Scan for the cell matching the given text and deliver its (X, Y) coordinate at center. 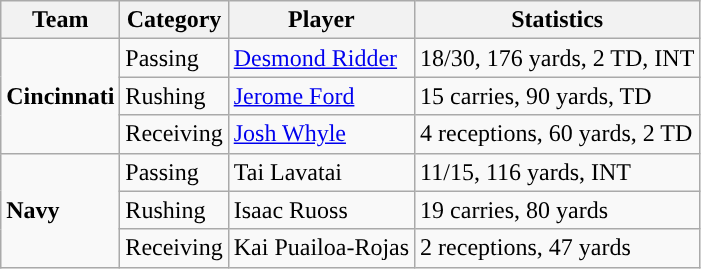
Isaac Ruoss (321, 210)
Kai Puailoa-Rojas (321, 248)
Category (174, 20)
18/30, 176 yards, 2 TD, INT (558, 58)
Team (60, 20)
15 carries, 90 yards, TD (558, 96)
4 receptions, 60 yards, 2 TD (558, 134)
2 receptions, 47 yards (558, 248)
Cincinnati (60, 96)
Tai Lavatai (321, 172)
19 carries, 80 yards (558, 210)
Jerome Ford (321, 96)
Statistics (558, 20)
Josh Whyle (321, 134)
Navy (60, 210)
11/15, 116 yards, INT (558, 172)
Desmond Ridder (321, 58)
Player (321, 20)
